Find where the given text appears and provide that cell's center as (x, y) coordinate. 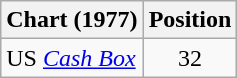
Chart (1977) (72, 20)
US Cash Box (72, 58)
Position (190, 20)
32 (190, 58)
